Return (x, y) of the center of cell containing provided text 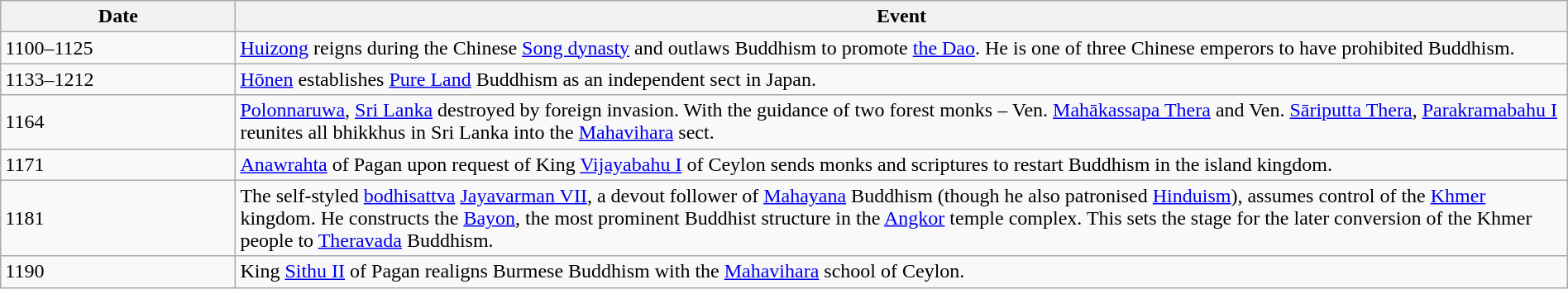
1190 (118, 272)
1133–1212 (118, 79)
1100–1125 (118, 48)
Event (901, 17)
Anawrahta of Pagan upon request of King Vijayabahu I of Ceylon sends monks and scriptures to restart Buddhism in the island kingdom. (901, 164)
King Sithu II of Pagan realigns Burmese Buddhism with the Mahavihara school of Ceylon. (901, 272)
Date (118, 17)
Hōnen establishes Pure Land Buddhism as an independent sect in Japan. (901, 79)
1171 (118, 164)
1181 (118, 218)
1164 (118, 122)
